Extract the (X, Y) coordinate from the center of the cell holding the provided text.  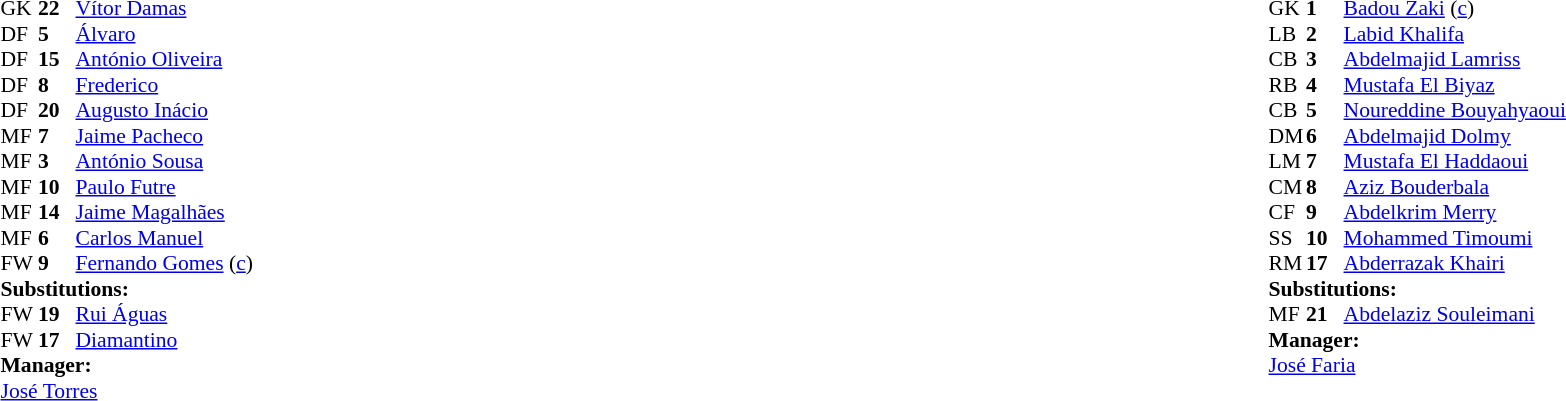
Noureddine Bouyahyaoui (1455, 111)
Mohammed Timoumi (1455, 238)
2 (1325, 34)
Labid Khalifa (1455, 34)
José Faria (1418, 365)
4 (1325, 85)
Abdelmajid Lamriss (1455, 59)
15 (57, 59)
RB (1288, 85)
Aziz Bouderbala (1455, 187)
Abdelkrim Merry (1455, 213)
CF (1288, 213)
LM (1288, 161)
21 (1325, 315)
Abdelaziz Souleimani (1455, 315)
Abderrazak Khairi (1455, 263)
António Sousa (164, 161)
Frederico (164, 85)
Carlos Manuel (164, 238)
Paulo Futre (164, 187)
CM (1288, 187)
Mustafa El Biyaz (1455, 85)
Álvaro (164, 34)
20 (57, 111)
19 (57, 315)
Jaime Magalhães (164, 213)
António Oliveira (164, 59)
Mustafa El Haddaoui (1455, 161)
Jaime Pacheco (164, 136)
Augusto Inácio (164, 111)
14 (57, 213)
SS (1288, 238)
Rui Águas (164, 315)
DM (1288, 136)
RM (1288, 263)
LB (1288, 34)
Diamantino (164, 340)
Fernando Gomes (c) (164, 263)
Abdelmajid Dolmy (1455, 136)
